Capture the cell that displays the provided text and extract its [x, y] central coordinate. 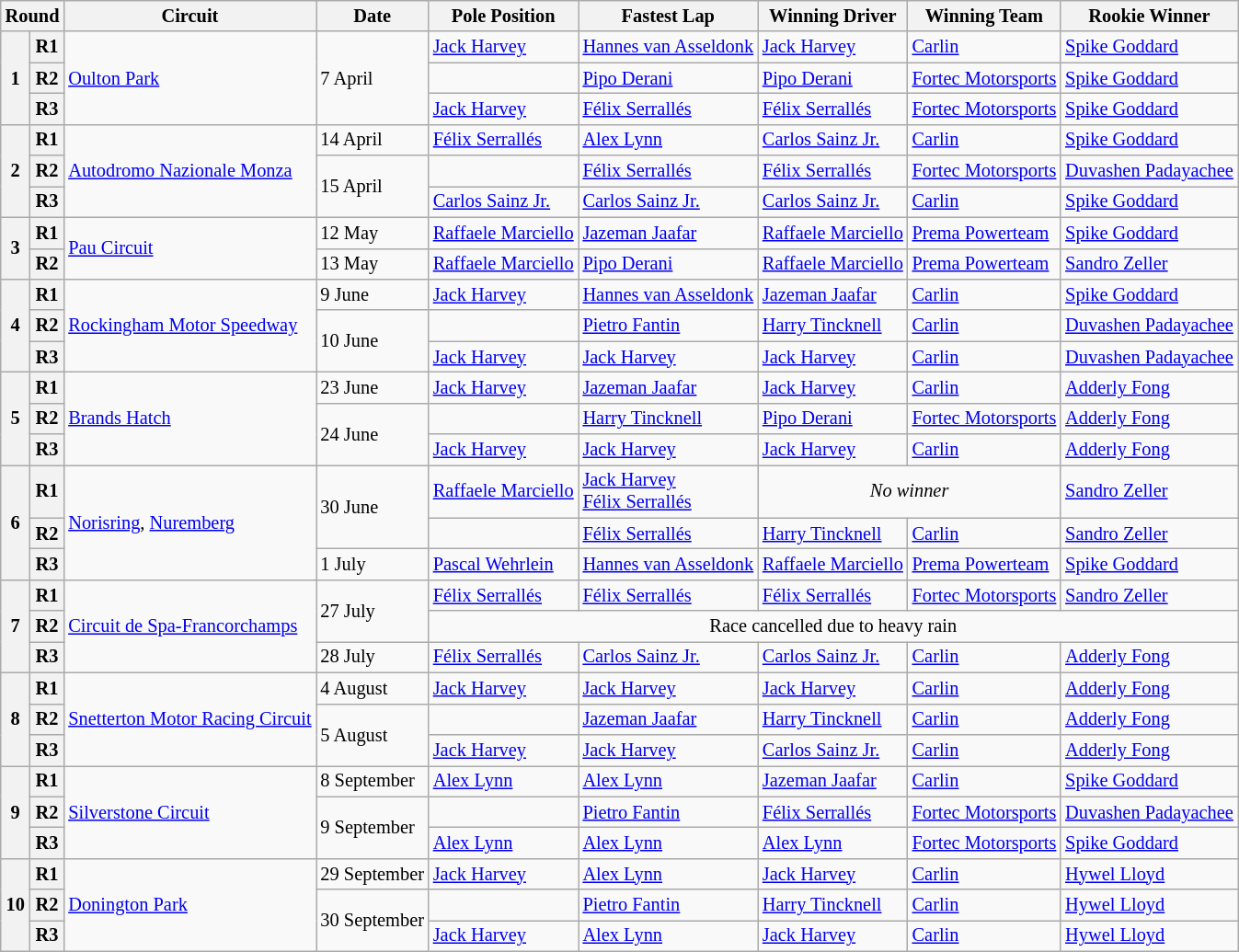
Norisring, Nuremberg [189, 522]
Rockingham Motor Speedway [189, 326]
14 April [373, 140]
13 May [373, 264]
2 [16, 171]
Winning Team [984, 16]
Race cancelled due to heavy rain [833, 626]
Pascal Wehrlein [504, 564]
1 July [373, 564]
Circuit [189, 16]
7 April [373, 77]
Silverstone Circuit [189, 811]
Autodromo Nazionale Monza [189, 171]
9 June [373, 294]
Round [33, 16]
Date [373, 16]
6 [16, 522]
29 September [373, 874]
Oulton Park [189, 77]
Snetterton Motor Racing Circuit [189, 719]
7 [16, 625]
30 June [373, 506]
3 [16, 248]
Brands Hatch [189, 418]
4 August [373, 688]
10 June [373, 340]
9 [16, 811]
4 [16, 326]
23 June [373, 387]
12 May [373, 233]
9 September [373, 828]
5 [16, 418]
Fastest Lap [668, 16]
Donington Park [189, 905]
30 September [373, 920]
Jack Harvey Félix Serrallés [668, 491]
27 July [373, 611]
28 July [373, 657]
10 [16, 905]
8 [16, 719]
1 [16, 77]
Pole Position [504, 16]
5 August [373, 734]
Winning Driver [833, 16]
Circuit de Spa-Francorchamps [189, 625]
8 September [373, 781]
No winner [909, 491]
24 June [373, 434]
Rookie Winner [1150, 16]
Pau Circuit [189, 248]
15 April [373, 186]
